Return [x, y] of the center of cell containing provided text 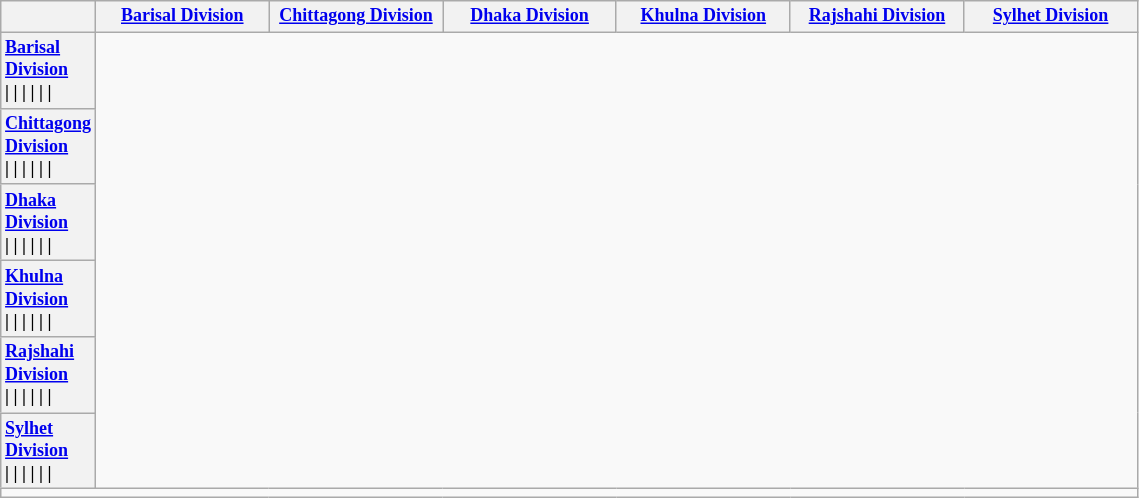
Rajshahi Division [877, 16]
Khulna Division [703, 16]
Barisal Division [182, 16]
Sylhet Division [1051, 16]
Sylhet Division| | | | | | [48, 451]
Dhaka Division| | | | | | [48, 222]
Chittagong Division| | | | | | [48, 146]
Chittagong Division [356, 16]
Barisal Division| | | | | | [48, 70]
Khulna Division| | | | | | [48, 298]
Dhaka Division [530, 16]
Rajshahi Division| | | | | | [48, 375]
